Output the (X, Y) coordinate of the center of the cell containing the given text.  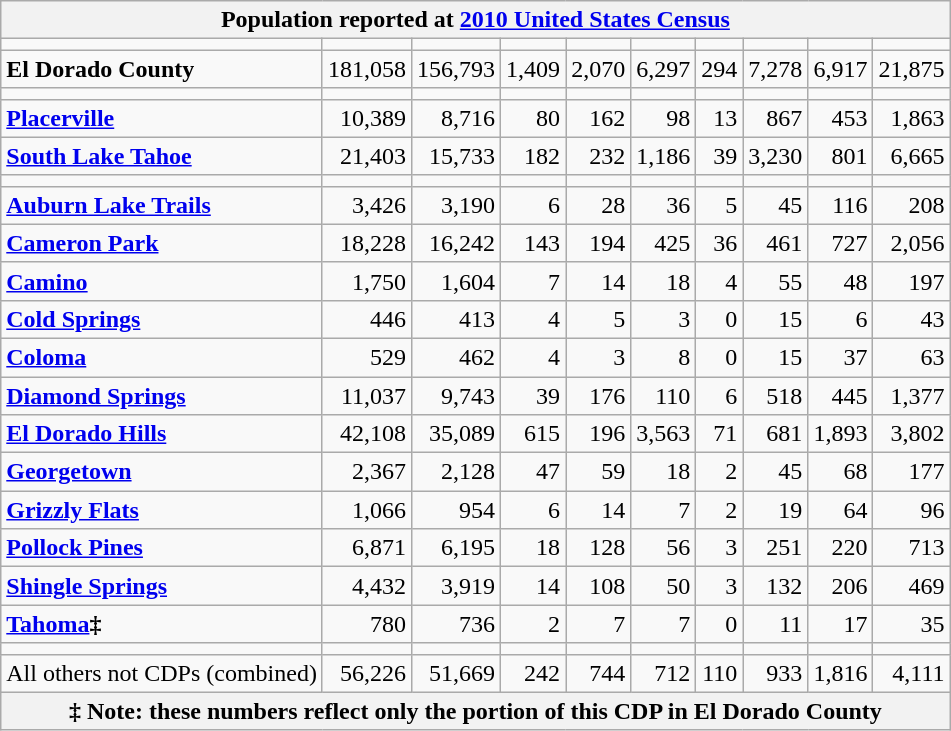
242 (534, 673)
3,230 (776, 156)
6,871 (366, 548)
48 (840, 281)
1,750 (366, 281)
21,875 (912, 69)
1,816 (840, 673)
933 (776, 673)
3,563 (664, 434)
42,108 (366, 434)
867 (776, 118)
182 (534, 156)
1,377 (912, 395)
28 (598, 205)
13 (720, 118)
128 (598, 548)
615 (534, 434)
Coloma (162, 357)
South Lake Tahoe (162, 156)
16,242 (456, 243)
518 (776, 395)
1,863 (912, 118)
196 (598, 434)
181,058 (366, 69)
713 (912, 548)
4,432 (366, 586)
Placerville (162, 118)
681 (776, 434)
Cameron Park (162, 243)
Auburn Lake Trails (162, 205)
194 (598, 243)
15,733 (456, 156)
206 (840, 586)
64 (840, 510)
‡ Note: these numbers reflect only the portion of this CDP in El Dorado County (476, 711)
176 (598, 395)
43 (912, 319)
220 (840, 548)
37 (840, 357)
461 (776, 243)
Cold Springs (162, 319)
19 (776, 510)
453 (840, 118)
251 (776, 548)
Diamond Springs (162, 395)
9,743 (456, 395)
8,716 (456, 118)
1,186 (664, 156)
El Dorado County (162, 69)
35,089 (456, 434)
712 (664, 673)
2,128 (456, 472)
413 (456, 319)
7,278 (776, 69)
68 (840, 472)
10,389 (366, 118)
8 (664, 357)
35 (912, 624)
143 (534, 243)
116 (840, 205)
Georgetown (162, 472)
17 (840, 624)
232 (598, 156)
3,802 (912, 434)
3,426 (366, 205)
462 (456, 357)
736 (456, 624)
51,669 (456, 673)
55 (776, 281)
71 (720, 434)
294 (720, 69)
6,917 (840, 69)
56,226 (366, 673)
1,409 (534, 69)
50 (664, 586)
6,665 (912, 156)
Camino (162, 281)
1,604 (456, 281)
Population reported at 2010 United States Census (476, 20)
2,367 (366, 472)
162 (598, 118)
Tahoma‡ (162, 624)
2,070 (598, 69)
1,066 (366, 510)
156,793 (456, 69)
80 (534, 118)
780 (366, 624)
4,111 (912, 673)
59 (598, 472)
11 (776, 624)
446 (366, 319)
Pollock Pines (162, 548)
469 (912, 586)
425 (664, 243)
954 (456, 510)
21,403 (366, 156)
47 (534, 472)
197 (912, 281)
98 (664, 118)
727 (840, 243)
63 (912, 357)
132 (776, 586)
801 (840, 156)
96 (912, 510)
208 (912, 205)
All others not CDPs (combined) (162, 673)
6,297 (664, 69)
108 (598, 586)
Grizzly Flats (162, 510)
El Dorado Hills (162, 434)
3,919 (456, 586)
177 (912, 472)
445 (840, 395)
Shingle Springs (162, 586)
56 (664, 548)
2,056 (912, 243)
18,228 (366, 243)
529 (366, 357)
1,893 (840, 434)
3,190 (456, 205)
6,195 (456, 548)
11,037 (366, 395)
744 (598, 673)
